Extract the [x, y] coordinate from the center of the cell holding the provided text.  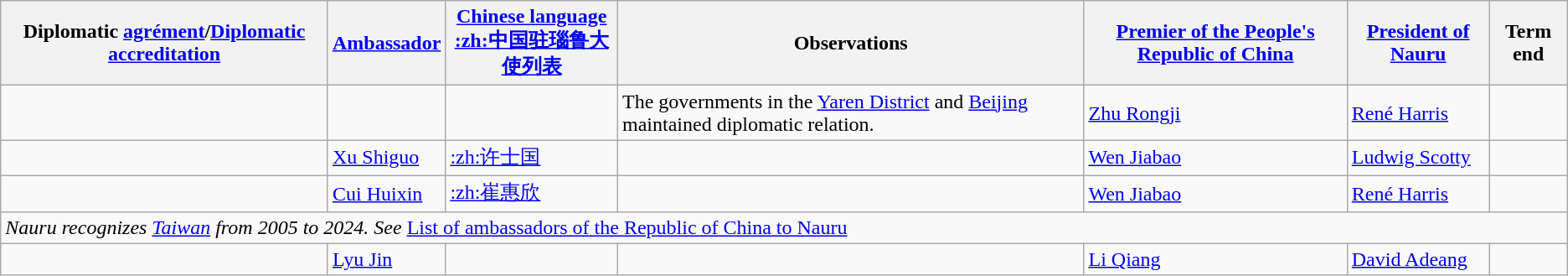
Premier of the People's Republic of China [1215, 44]
Zhu Rongji [1215, 112]
Ludwig Scotty [1418, 158]
Cui Huixin [386, 193]
Xu Shiguo [386, 158]
The governments in the Yaren District and Beijing maintained diplomatic relation. [850, 112]
Ambassador [386, 44]
:zh:许士国 [532, 158]
Li Qiang [1215, 259]
Diplomatic agrément/Diplomatic accreditation [164, 44]
Observations [850, 44]
Term end [1528, 44]
David Adeang [1418, 259]
:zh:崔惠欣 [532, 193]
Chinese language:zh:中国驻瑙鲁大使列表 [532, 44]
President of Nauru [1418, 44]
Lyu Jin [386, 259]
Nauru recognizes Taiwan from 2005 to 2024. See List of ambassadors of the Republic of China to Nauru [784, 227]
